Search for the cell housing the specified text and yield its (x, y) center coordinate. 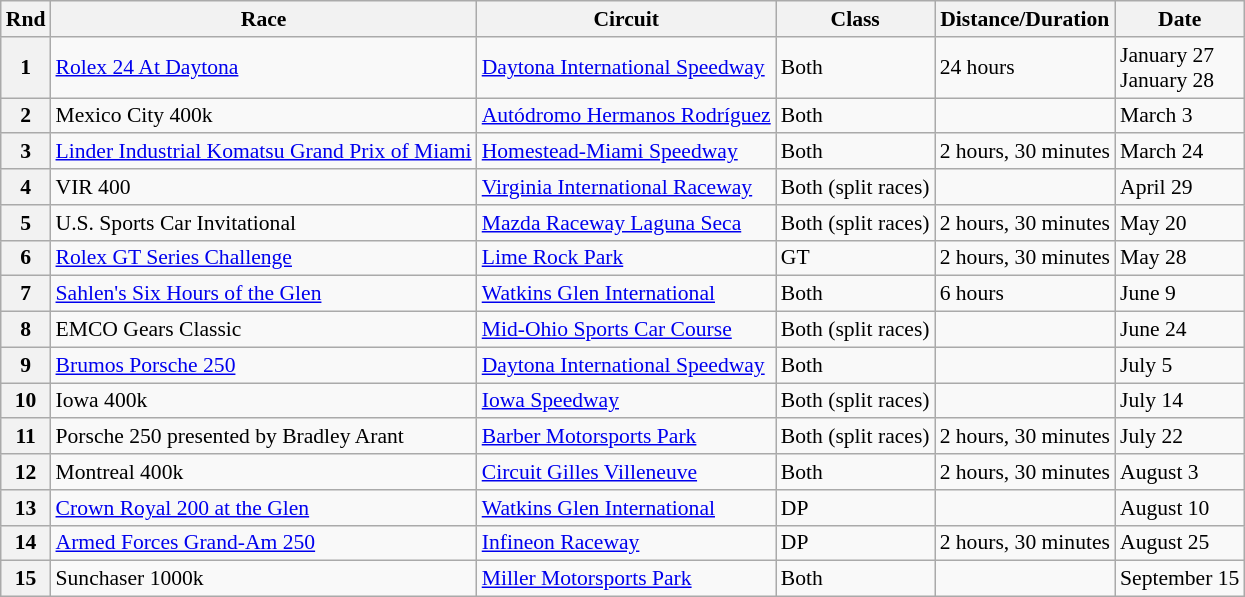
EMCO Gears Classic (263, 330)
Rnd (26, 19)
Virginia International Raceway (626, 187)
6 (26, 258)
Rolex GT Series Challenge (263, 258)
July 14 (1180, 401)
Lime Rock Park (626, 258)
August 3 (1180, 472)
Barber Motorsports Park (626, 437)
14 (26, 543)
Class (856, 19)
Sahlen's Six Hours of the Glen (263, 294)
Iowa Speedway (626, 401)
Autódromo Hermanos Rodríguez (626, 116)
Mid-Ohio Sports Car Course (626, 330)
7 (26, 294)
July 5 (1180, 365)
2 (26, 116)
March 24 (1180, 152)
August 10 (1180, 508)
24 hours (1025, 68)
Mazda Raceway Laguna Seca (626, 223)
6 hours (1025, 294)
12 (26, 472)
Infineon Raceway (626, 543)
Sunchaser 1000k (263, 579)
Date (1180, 19)
Crown Royal 200 at the Glen (263, 508)
Race (263, 19)
Porsche 250 presented by Bradley Arant (263, 437)
VIR 400 (263, 187)
1 (26, 68)
U.S. Sports Car Invitational (263, 223)
Distance/Duration (1025, 19)
Brumos Porsche 250 (263, 365)
15 (26, 579)
Miller Motorsports Park (626, 579)
January 27January 28 (1180, 68)
13 (26, 508)
9 (26, 365)
September 15 (1180, 579)
Armed Forces Grand-Am 250 (263, 543)
Iowa 400k (263, 401)
Mexico City 400k (263, 116)
July 22 (1180, 437)
April 29 (1180, 187)
4 (26, 187)
August 25 (1180, 543)
Homestead-Miami Speedway (626, 152)
GT (856, 258)
May 28 (1180, 258)
Linder Industrial Komatsu Grand Prix of Miami (263, 152)
Montreal 400k (263, 472)
June 9 (1180, 294)
10 (26, 401)
Circuit (626, 19)
11 (26, 437)
5 (26, 223)
May 20 (1180, 223)
Rolex 24 At Daytona (263, 68)
3 (26, 152)
Circuit Gilles Villeneuve (626, 472)
June 24 (1180, 330)
March 3 (1180, 116)
8 (26, 330)
